Determine the [X, Y] coordinate at the center of the cell enclosing the given text.  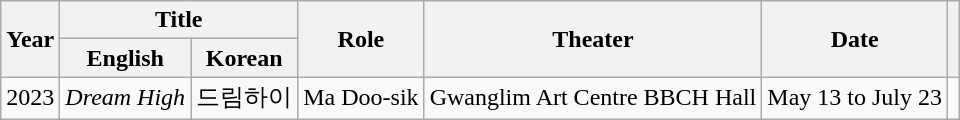
Role [361, 39]
Korean [244, 58]
Date [855, 39]
May 13 to July 23 [855, 98]
English [126, 58]
Title [179, 20]
Theater [593, 39]
Ma Doo-sik [361, 98]
2023 [30, 98]
Gwanglim Art Centre BBCH Hall [593, 98]
드림하이 [244, 98]
Dream High [126, 98]
Year [30, 39]
